Identify which cell holds the provided text, then report its [X, Y] central coordinate. 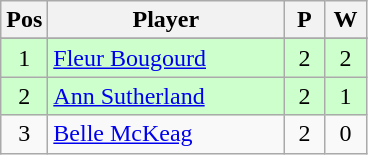
W [346, 20]
Fleur Bougourd [166, 58]
Belle McKeag [166, 134]
0 [346, 134]
3 [24, 134]
P [304, 20]
Pos [24, 20]
Ann Sutherland [166, 96]
Player [166, 20]
